Capture the cell that displays the provided text and extract its (X, Y) central coordinate. 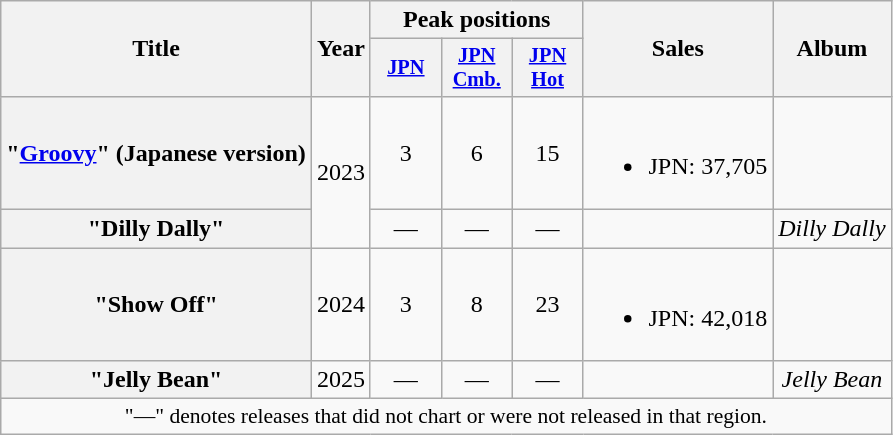
Sales (678, 49)
"—" denotes releases that did not chart or were not released in that region. (446, 417)
JPNHot (548, 68)
Peak positions (476, 20)
JPN: 37,705 (678, 152)
Title (156, 49)
2023 (340, 172)
Jelly Bean (832, 380)
6 (476, 152)
JPNCmb. (476, 68)
"Dilly Dally" (156, 229)
2024 (340, 304)
Album (832, 49)
"Show Off" (156, 304)
"Groovy" (Japanese version) (156, 152)
JPN: 42,018 (678, 304)
Year (340, 49)
15 (548, 152)
8 (476, 304)
JPN (406, 68)
"Jelly Bean" (156, 380)
Dilly Dally (832, 229)
2025 (340, 380)
23 (548, 304)
